Capture the cell that displays the provided text and extract its (x, y) central coordinate. 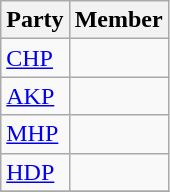
MHP (35, 134)
CHP (35, 58)
Member (118, 20)
AKP (35, 96)
Party (35, 20)
HDP (35, 172)
